From the cell containing the given text, extract its center point as [X, Y] coordinate. 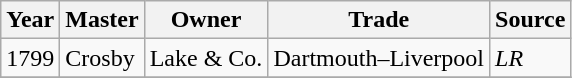
Year [30, 20]
Source [530, 20]
Dartmouth–Liverpool [379, 58]
Crosby [102, 58]
Trade [379, 20]
1799 [30, 58]
Master [102, 20]
LR [530, 58]
Owner [206, 20]
Lake & Co. [206, 58]
